Locate the cell with the specified text and output its [X, Y] center coordinate. 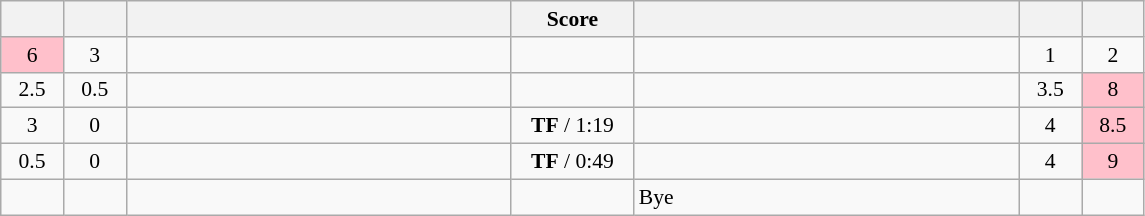
TF / 1:19 [572, 126]
3.5 [1050, 90]
9 [1114, 162]
Bye [826, 197]
Score [572, 19]
8.5 [1114, 126]
TF / 0:49 [572, 162]
2 [1114, 55]
8 [1114, 90]
2.5 [32, 90]
1 [1050, 55]
6 [32, 55]
